Detect which cell encompasses the target text, then output its [X, Y] center coordinate. 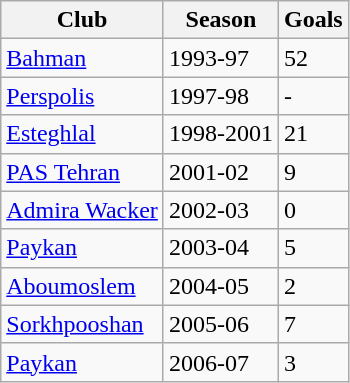
Admira Wacker [82, 210]
9 [313, 172]
21 [313, 134]
5 [313, 248]
52 [313, 58]
Perspolis [82, 96]
1993-97 [220, 58]
2002-03 [220, 210]
Aboumoslem [82, 286]
7 [313, 324]
Esteghlal [82, 134]
1997-98 [220, 96]
Sorkhpooshan [82, 324]
2006-07 [220, 362]
- [313, 96]
2005-06 [220, 324]
1998-2001 [220, 134]
Goals [313, 20]
2004-05 [220, 286]
Bahman [82, 58]
2003-04 [220, 248]
3 [313, 362]
Season [220, 20]
2 [313, 286]
PAS Tehran [82, 172]
0 [313, 210]
Club [82, 20]
2001-02 [220, 172]
